From the cell containing the given text, extract its center point as [X, Y] coordinate. 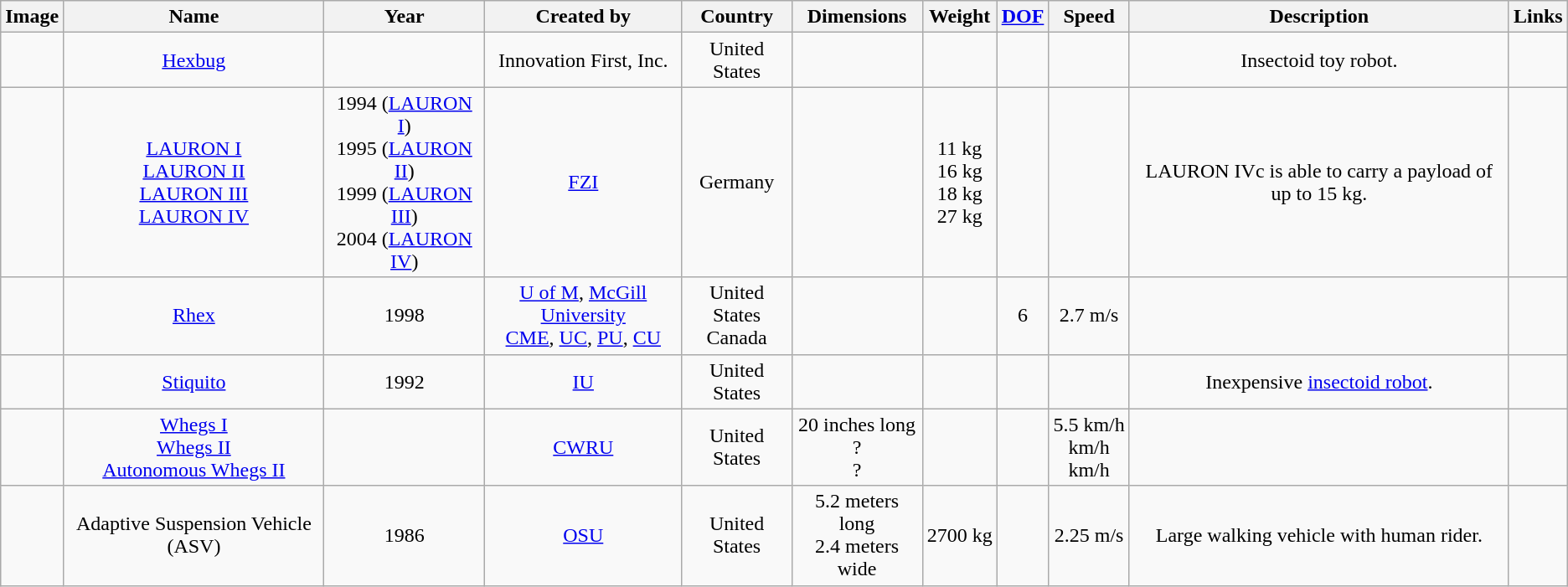
5.2 meters long 2.4 meters wide [857, 536]
Description [1318, 17]
LAURON I LAURON II LAURON III LAURON IV [194, 183]
11 kg 16 kg 18 kg 27 kg [960, 183]
1986 [404, 536]
5.5 km/h km/h km/h [1089, 447]
Hexbug [194, 60]
2700 kg [960, 536]
2.7 m/s [1089, 316]
20 inches long ? ? [857, 447]
Country [737, 17]
2.25 m/s [1089, 536]
Large walking vehicle with human rider. [1318, 536]
United States Canada [737, 316]
1998 [404, 316]
Germany [737, 183]
Adaptive Suspension Vehicle (ASV) [194, 536]
Insectoid toy robot. [1318, 60]
OSU [583, 536]
Speed [1089, 17]
6 [1023, 316]
Links [1538, 17]
DOF [1023, 17]
Created by [583, 17]
Dimensions [857, 17]
Innovation First, Inc. [583, 60]
Year [404, 17]
FZI [583, 183]
Whegs I Whegs II Autonomous Whegs II [194, 447]
1992 [404, 382]
1994 (LAURON I) 1995 (LAURON II) 1999 (LAURON III) 2004 (LAURON IV) [404, 183]
Stiquito [194, 382]
Image [32, 17]
U of M, McGill University CME, UC, PU, CU [583, 316]
Rhex [194, 316]
IU [583, 382]
CWRU [583, 447]
LAURON IVc is able to carry a payload of up to 15 kg. [1318, 183]
Name [194, 17]
Weight [960, 17]
Inexpensive insectoid robot. [1318, 382]
